Extract the (X, Y) coordinate from the center of the cell holding the provided text.  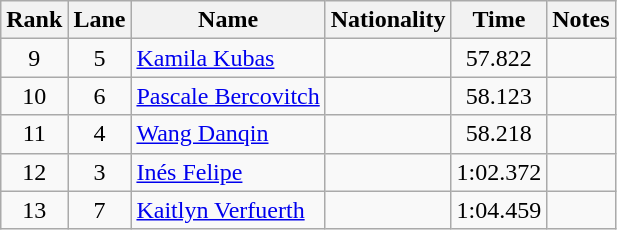
Kaitlyn Verfuerth (228, 210)
Lane (100, 20)
58.218 (499, 134)
6 (100, 96)
Name (228, 20)
Wang Danqin (228, 134)
Time (499, 20)
11 (34, 134)
Notes (581, 20)
9 (34, 58)
4 (100, 134)
1:02.372 (499, 172)
Inés Felipe (228, 172)
7 (100, 210)
57.822 (499, 58)
12 (34, 172)
58.123 (499, 96)
Kamila Kubas (228, 58)
3 (100, 172)
Rank (34, 20)
10 (34, 96)
1:04.459 (499, 210)
Pascale Bercovitch (228, 96)
Nationality (388, 20)
13 (34, 210)
5 (100, 58)
